Capture the cell that displays the provided text and extract its [x, y] central coordinate. 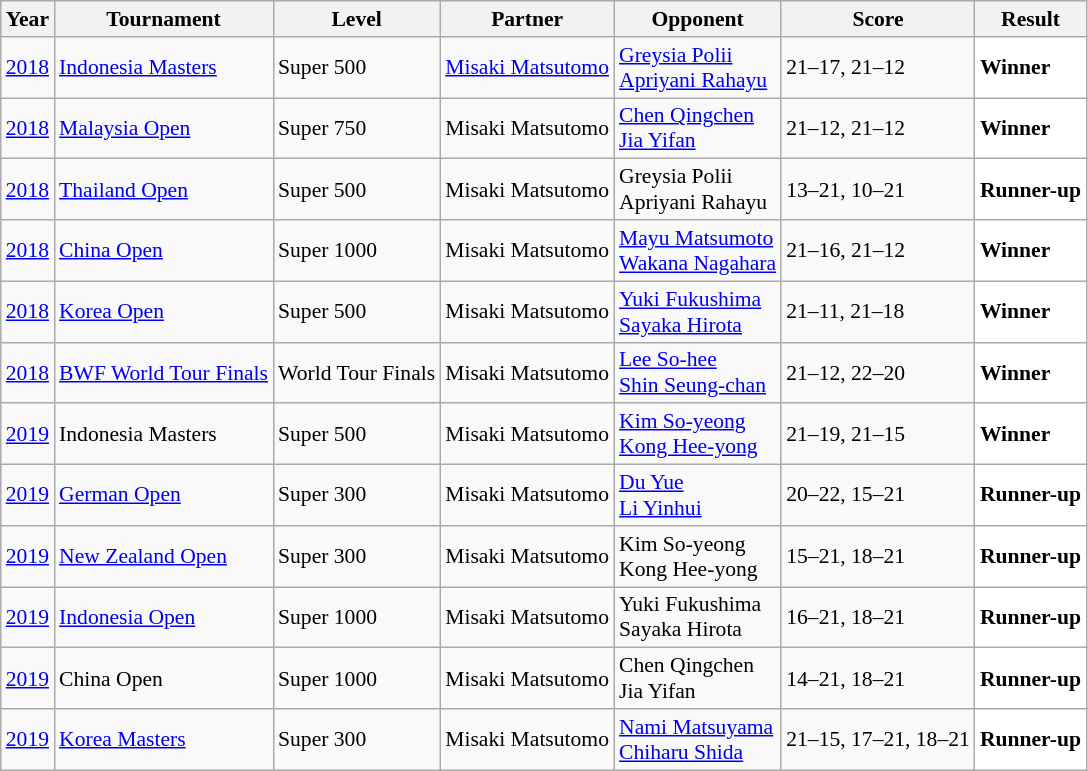
14–21, 18–21 [878, 678]
Opponent [698, 19]
21–11, 21–18 [878, 312]
Year [28, 19]
21–17, 21–12 [878, 68]
Thailand Open [164, 190]
20–22, 15–21 [878, 496]
16–21, 18–21 [878, 618]
21–15, 17–21, 18–21 [878, 740]
Partner [527, 19]
21–19, 21–15 [878, 434]
Level [356, 19]
German Open [164, 496]
Result [1030, 19]
Mayu Matsumoto Wakana Nagahara [698, 250]
15–21, 18–21 [878, 556]
Korea Masters [164, 740]
Nami Matsuyama Chiharu Shida [698, 740]
BWF World Tour Finals [164, 372]
Korea Open [164, 312]
21–16, 21–12 [878, 250]
Malaysia Open [164, 128]
Super 750 [356, 128]
Lee So-hee Shin Seung-chan [698, 372]
21–12, 21–12 [878, 128]
Indonesia Open [164, 618]
Tournament [164, 19]
New Zealand Open [164, 556]
World Tour Finals [356, 372]
13–21, 10–21 [878, 190]
Score [878, 19]
21–12, 22–20 [878, 372]
Du Yue Li Yinhui [698, 496]
